Search for the cell housing the specified text and yield its [X, Y] center coordinate. 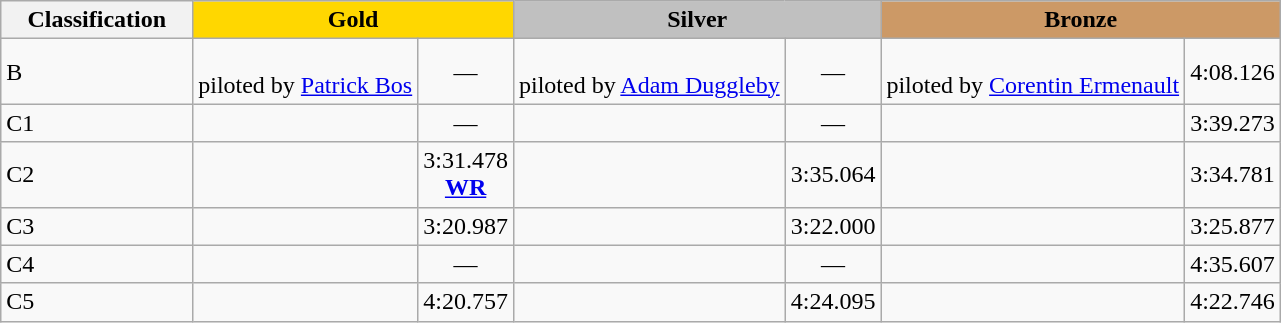
3:22.000 [833, 226]
piloted by Patrick Bos [306, 72]
Classification [97, 20]
3:35.064 [833, 174]
C2 [97, 174]
Bronze [1080, 20]
3:25.877 [1233, 226]
4:20.757 [466, 302]
C5 [97, 302]
3:20.987 [466, 226]
piloted by Adam Duggleby [649, 72]
C1 [97, 123]
B [97, 72]
Gold [354, 20]
4:24.095 [833, 302]
3:39.273 [1233, 123]
C4 [97, 264]
3:31.478 WR [466, 174]
C3 [97, 226]
4:08.126 [1233, 72]
piloted by Corentin Ermenault [1033, 72]
4:22.746 [1233, 302]
3:34.781 [1233, 174]
4:35.607 [1233, 264]
Silver [696, 20]
